From the cell containing the given text, extract its center point as (x, y) coordinate. 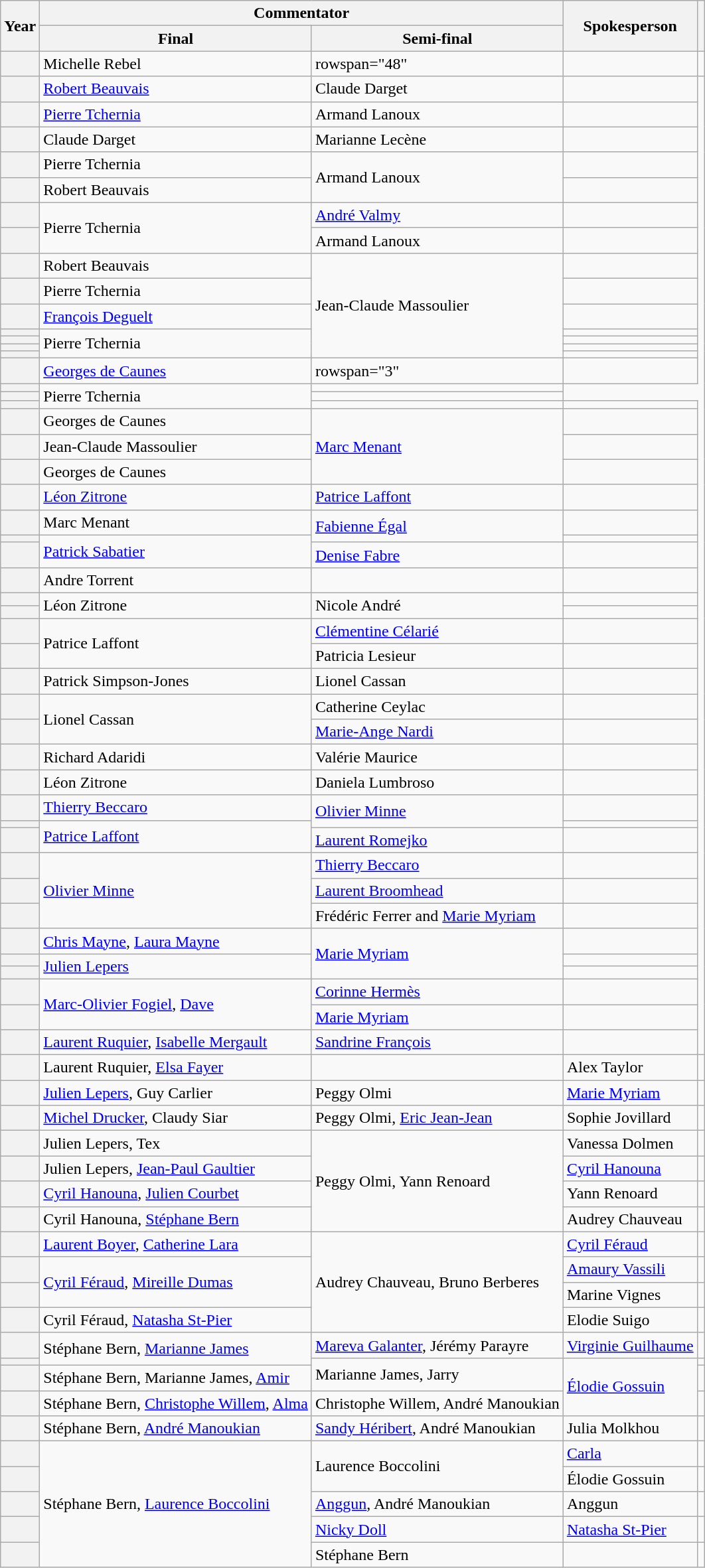
Cyril Hanouna, Stéphane Bern (176, 1219)
Stéphane Bern, Marianne James (176, 1348)
François Deguelt (176, 317)
Michelle Rebel (176, 64)
Julien Lepers (176, 966)
Marianne James, Jarry (437, 1374)
Virginie Guilhaume (630, 1345)
Stéphane Bern, Laurence Boccolini (176, 1504)
rowspan="3" (437, 371)
Sandrine François (437, 1042)
Cyril Féraud, Natasha St-Pier (176, 1320)
Fabienne Égal (437, 526)
Laurent Ruquier, Isabelle Mergault (176, 1042)
Laurent Ruquier, Elsa Fayer (176, 1068)
Cyril Hanouna (630, 1169)
Peggy Olmi, Yann Renoard (437, 1181)
Peggy Olmi, Eric Jean-Jean (437, 1118)
rowspan="48" (437, 64)
Valérie Maurice (437, 757)
Anggun, André Manoukian (437, 1504)
Richard Adaridi (176, 757)
Christophe Willem, André Manoukian (437, 1403)
Cyril Féraud (630, 1244)
Vanessa Dolmen (630, 1143)
Semi-final (437, 38)
Final (176, 38)
Catherine Ceylac (437, 707)
Patrick Simpson-Jones (176, 681)
Nicky Doll (437, 1530)
Frédéric Ferrer and Marie Myriam (437, 916)
Natasha St-Pier (630, 1530)
Julien Lepers, Tex (176, 1143)
Anggun (630, 1504)
Clémentine Célarié (437, 631)
Nicole André (437, 605)
Julia Molkhou (630, 1429)
Marc-Olivier Fogiel, Dave (176, 1004)
Elodie Suigo (630, 1320)
Spokesperson (630, 26)
Patricia Lesieur (437, 656)
Sophie Jovillard (630, 1118)
Michel Drucker, Claudy Siar (176, 1118)
Year (20, 26)
Stéphane Bern, André Manoukian (176, 1429)
Cyril Hanouna, Julien Courbet (176, 1194)
Sandy Héribert, André Manoukian (437, 1429)
Chris Mayne, Laura Mayne (176, 941)
Marie-Ange Nardi (437, 732)
Julien Lepers, Guy Carlier (176, 1093)
Amaury Vassili (630, 1269)
Laurent Broomhead (437, 891)
Audrey Chauveau, Bruno Berberes (437, 1282)
Alex Taylor (630, 1068)
Marine Vignes (630, 1295)
Stéphane Bern, Marianne James, Amir (176, 1378)
Commentator (301, 13)
Stéphane Bern, Christophe Willem, Alma (176, 1403)
Yann Renoard (630, 1194)
Corinne Hermès (437, 991)
Peggy Olmi (437, 1093)
Andre Torrent (176, 580)
Laurent Romejko (437, 840)
Daniela Lumbroso (437, 782)
Patrick Sabatier (176, 551)
Stéphane Bern (437, 1555)
Carla (630, 1454)
André Valmy (437, 215)
Laurence Boccolini (437, 1466)
Mareva Galanter, Jérémy Parayre (437, 1345)
Cyril Féraud, Mireille Dumas (176, 1282)
Julien Lepers, Jean-Paul Gaultier (176, 1169)
Laurent Boyer, Catherine Lara (176, 1244)
Audrey Chauveau (630, 1219)
Marianne Lecène (437, 139)
Denise Fabre (437, 555)
